Locate the cell with the specified text and output its (X, Y) center coordinate. 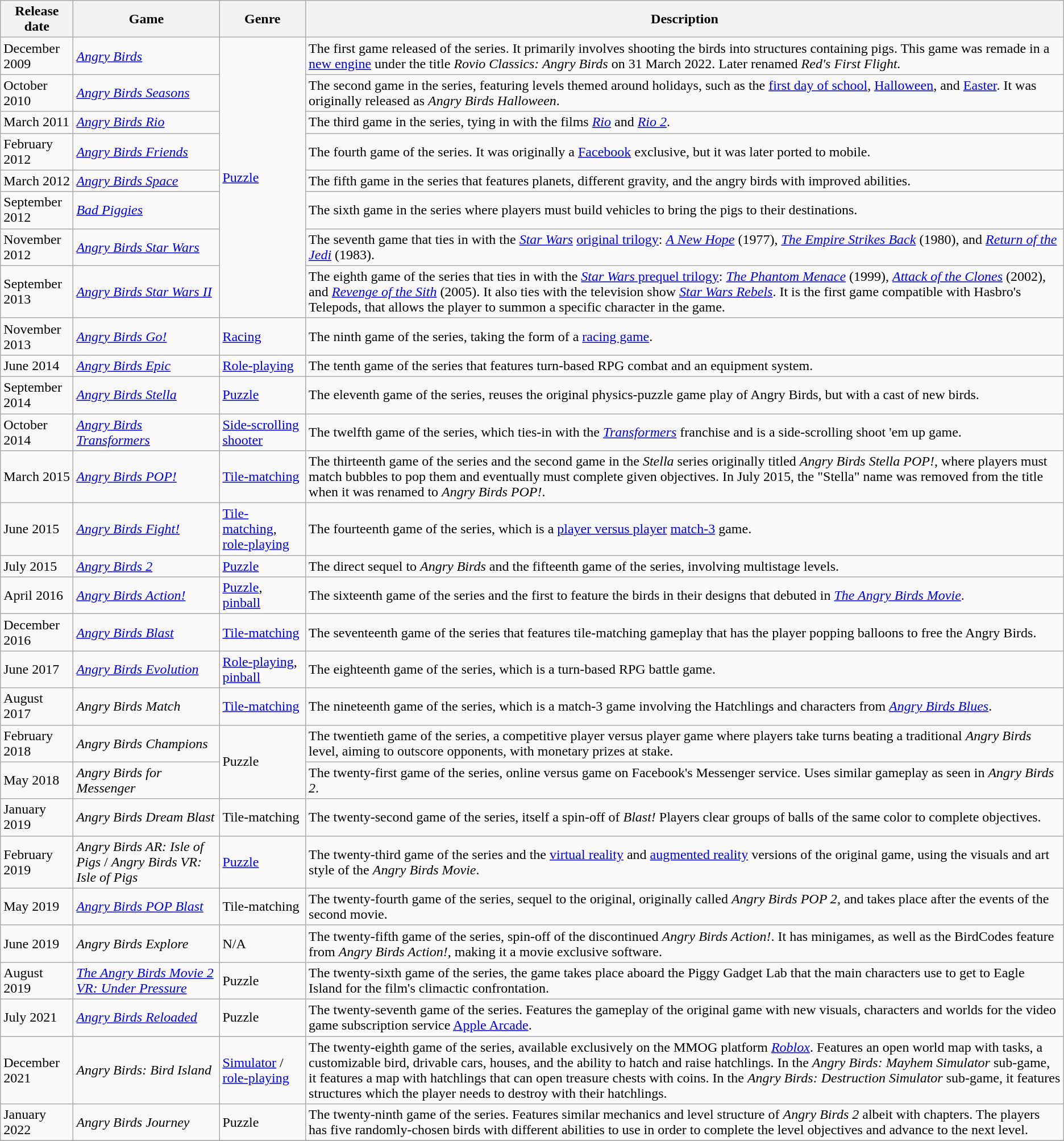
Angry Birds: Bird Island (147, 1070)
Angry Birds POP Blast (147, 906)
The direct sequel to Angry Birds and the fifteenth game of the series, involving multistage levels. (685, 566)
Role-playing (263, 366)
The sixteenth game of the series and the first to feature the birds in their designs that debuted in The Angry Birds Movie. (685, 596)
Angry Birds Seasons (147, 93)
Role-playing, pinball (263, 670)
The twelfth game of the series, which ties-in with the Transformers franchise and is a side-scrolling shoot 'em up game. (685, 432)
Angry Birds Match (147, 706)
November 2013 (37, 337)
July 2021 (37, 1018)
January 2019 (37, 818)
June 2017 (37, 670)
December 2009 (37, 56)
June 2015 (37, 529)
The twenty-first game of the series, online versus game on Facebook's Messenger service. Uses similar gameplay as seen in Angry Birds 2. (685, 780)
Angry Birds Evolution (147, 670)
June 2019 (37, 944)
Angry Birds POP! (147, 477)
The tenth game of the series that features turn-based RPG combat and an equipment system. (685, 366)
September 2012 (37, 210)
The fourth game of the series. It was originally a Facebook exclusive, but it was later ported to mobile. (685, 151)
Angry Birds Go! (147, 337)
January 2022 (37, 1122)
Release date (37, 19)
The eleventh game of the series, reuses the original physics-puzzle game play of Angry Birds, but with a cast of new birds. (685, 395)
Angry Birds (147, 56)
Angry Birds Epic (147, 366)
Angry Birds Champions (147, 744)
October 2010 (37, 93)
The seventeenth game of the series that features tile-matching gameplay that has the player popping balloons to free the Angry Birds. (685, 632)
The seventh game that ties in with the Star Wars original trilogy: A New Hope (1977), The Empire Strikes Back (1980), and Return of the Jedi (1983). (685, 247)
The sixth game in the series where players must build vehicles to bring the pigs to their destinations. (685, 210)
The nineteenth game of the series, which is a match-3 game involving the Hatchlings and characters from Angry Birds Blues. (685, 706)
April 2016 (37, 596)
March 2012 (37, 181)
The twenty-second game of the series, itself a spin-off of Blast! Players clear groups of balls of the same color to complete objectives. (685, 818)
December 2021 (37, 1070)
Angry Birds Space (147, 181)
Racing (263, 337)
March 2011 (37, 122)
Angry Birds Star Wars (147, 247)
Angry Birds Fight! (147, 529)
March 2015 (37, 477)
Side-scrolling shooter (263, 432)
Angry Birds Transformers (147, 432)
September 2013 (37, 292)
N/A (263, 944)
May 2019 (37, 906)
Puzzle, pinball (263, 596)
Angry Birds Dream Blast (147, 818)
Angry Birds Friends (147, 151)
Angry Birds for Messenger (147, 780)
Game (147, 19)
August 2017 (37, 706)
July 2015 (37, 566)
Angry Birds Stella (147, 395)
Angry Birds Explore (147, 944)
October 2014 (37, 432)
Genre (263, 19)
Angry Birds AR: Isle of Pigs / Angry Birds VR: Isle of Pigs (147, 862)
Angry Birds Rio (147, 122)
The fifth game in the series that features planets, different gravity, and the angry birds with improved abilities. (685, 181)
The third game in the series, tying in with the films Rio and Rio 2. (685, 122)
May 2018 (37, 780)
Simulator / role-playing (263, 1070)
Bad Piggies (147, 210)
The eighteenth game of the series, which is a turn-based RPG battle game. (685, 670)
December 2016 (37, 632)
February 2019 (37, 862)
Angry Birds Blast (147, 632)
Angry Birds Star Wars II (147, 292)
February 2018 (37, 744)
September 2014 (37, 395)
February 2012 (37, 151)
Description (685, 19)
August 2019 (37, 980)
Angry Birds 2 (147, 566)
Angry Birds Journey (147, 1122)
The ninth game of the series, taking the form of a racing game. (685, 337)
The Angry Birds Movie 2 VR: Under Pressure (147, 980)
Angry Birds Reloaded (147, 1018)
The fourteenth game of the series, which is a player versus player match-3 game. (685, 529)
June 2014 (37, 366)
Angry Birds Action! (147, 596)
November 2012 (37, 247)
Tile-matching, role-playing (263, 529)
